Determine the (X, Y) coordinate at the center of the cell enclosing the given text.  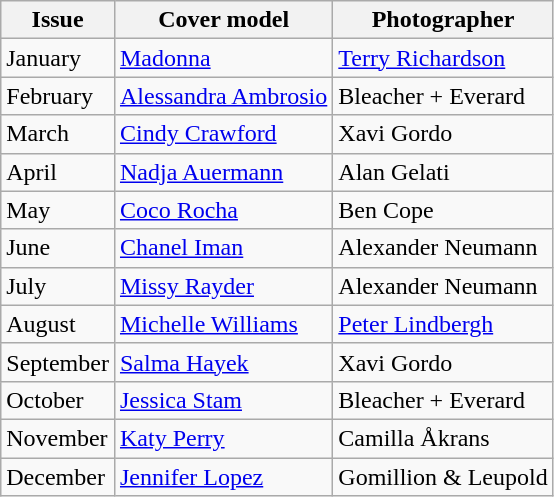
Alan Gelati (443, 172)
Nadja Auermann (223, 172)
Chanel Iman (223, 248)
Salma Hayek (223, 362)
Camilla Åkrans (443, 438)
January (58, 58)
Cindy Crawford (223, 134)
April (58, 172)
Jennifer Lopez (223, 477)
Katy Perry (223, 438)
Michelle Williams (223, 324)
Gomillion & Leupold (443, 477)
Cover model (223, 20)
Terry Richardson (443, 58)
Jessica Stam (223, 400)
Missy Rayder (223, 286)
Ben Cope (443, 210)
Photographer (443, 20)
Peter Lindbergh (443, 324)
May (58, 210)
Madonna (223, 58)
June (58, 248)
September (58, 362)
Coco Rocha (223, 210)
October (58, 400)
December (58, 477)
November (58, 438)
Issue (58, 20)
August (58, 324)
July (58, 286)
March (58, 134)
February (58, 96)
Alessandra Ambrosio (223, 96)
